Determine the [x, y] coordinate at the center of the cell enclosing the given text.  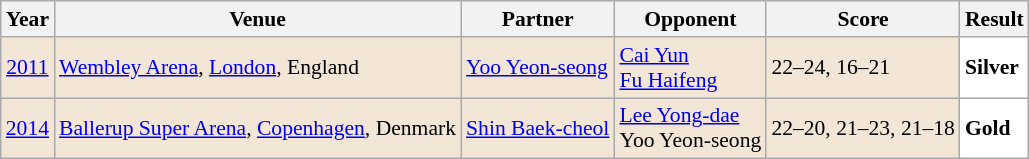
Year [28, 19]
Venue [258, 19]
Shin Baek-cheol [538, 128]
22–24, 16–21 [863, 68]
Yoo Yeon-seong [538, 68]
Lee Yong-dae Yoo Yeon-seong [690, 128]
Result [994, 19]
22–20, 21–23, 21–18 [863, 128]
Wembley Arena, London, England [258, 68]
Opponent [690, 19]
Ballerup Super Arena, Copenhagen, Denmark [258, 128]
Partner [538, 19]
2014 [28, 128]
2011 [28, 68]
Gold [994, 128]
Score [863, 19]
Cai Yun Fu Haifeng [690, 68]
Silver [994, 68]
